Find where the given text appears and provide that cell's center as (x, y) coordinate. 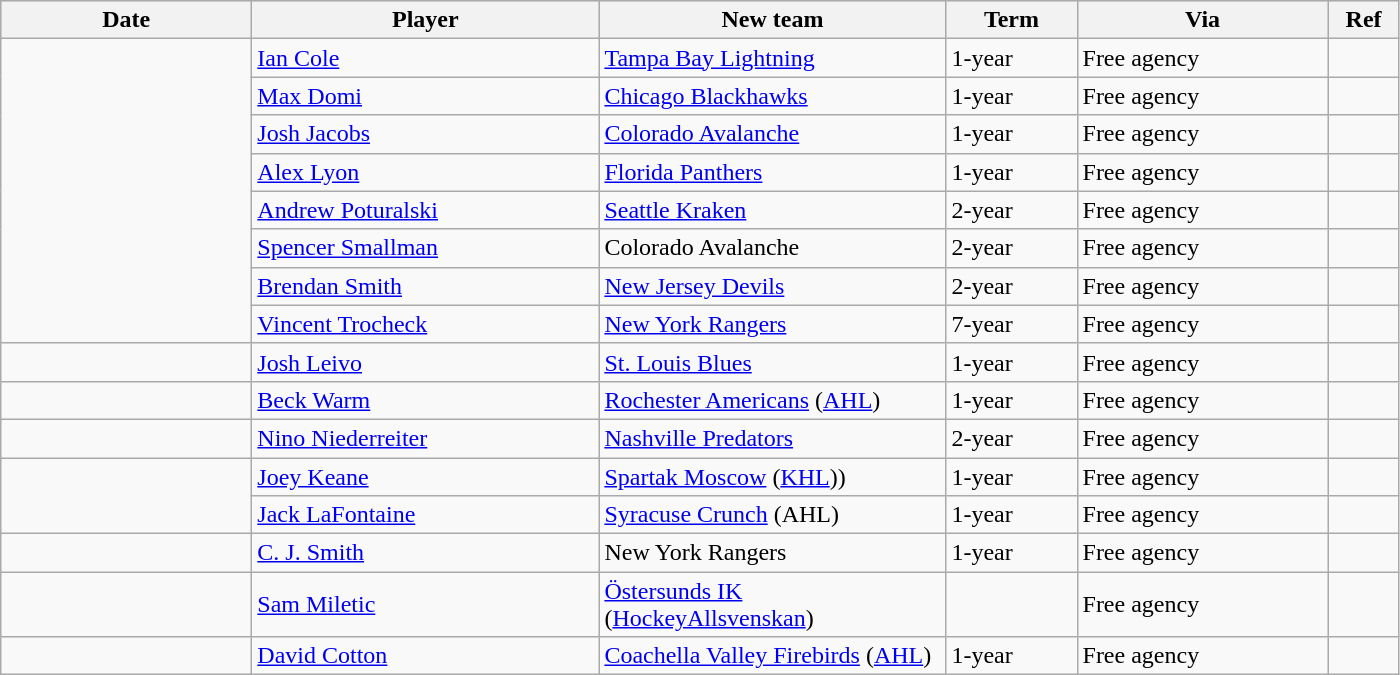
Josh Leivo (426, 362)
Jack LaFontaine (426, 515)
Beck Warm (426, 400)
Nashville Predators (772, 438)
Joey Keane (426, 477)
Brendan Smith (426, 286)
Alex Lyon (426, 172)
Spencer Smallman (426, 248)
New Jersey Devils (772, 286)
Florida Panthers (772, 172)
David Cotton (426, 656)
Spartak Moscow (KHL)) (772, 477)
Vincent Trocheck (426, 324)
7-year (1012, 324)
Term (1012, 20)
Date (126, 20)
Nino Niederreiter (426, 438)
Seattle Kraken (772, 210)
Sam Miletic (426, 604)
Östersunds IK (HockeyAllsvenskan) (772, 604)
Player (426, 20)
Ian Cole (426, 58)
Via (1202, 20)
Josh Jacobs (426, 134)
Max Domi (426, 96)
C. J. Smith (426, 553)
Syracuse Crunch (AHL) (772, 515)
Rochester Americans (AHL) (772, 400)
Coachella Valley Firebirds (AHL) (772, 656)
Tampa Bay Lightning (772, 58)
Ref (1364, 20)
Andrew Poturalski (426, 210)
Chicago Blackhawks (772, 96)
St. Louis Blues (772, 362)
New team (772, 20)
